Find where the given text appears and provide that cell's center as (x, y) coordinate. 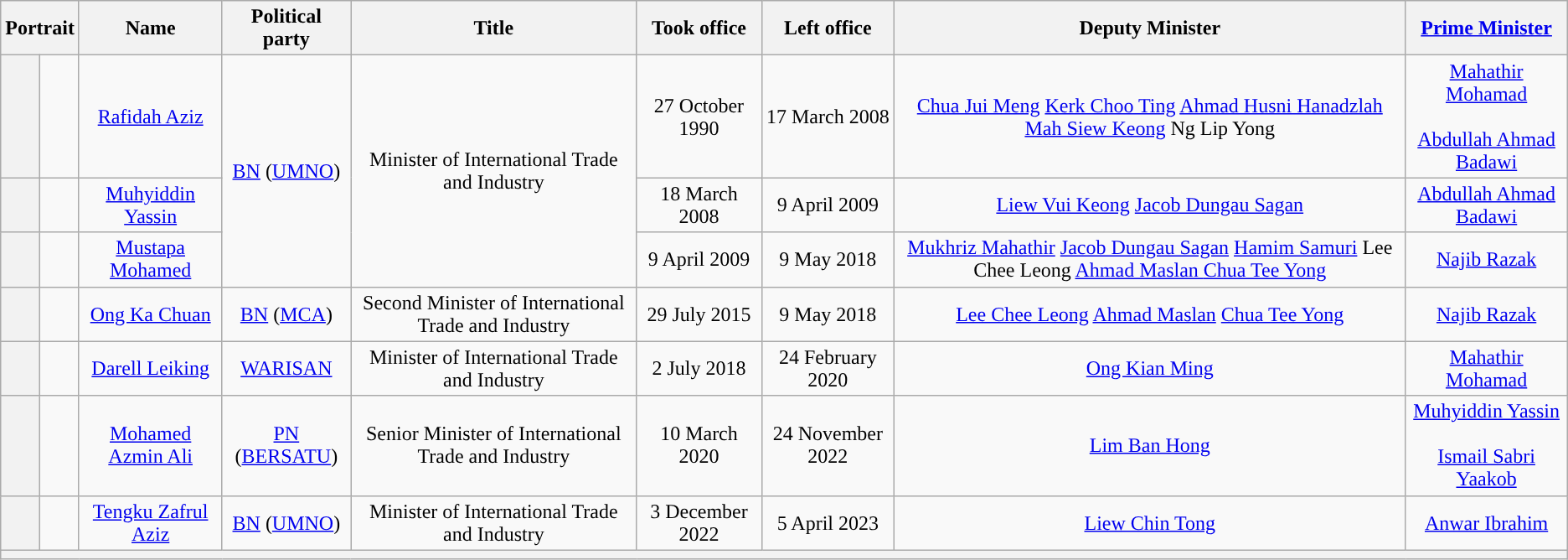
24 November 2022 (828, 446)
Prime Minister (1486, 29)
5 April 2023 (828, 523)
Lee Chee Leong Ahmad Maslan Chua Tee Yong (1150, 314)
Rafidah Aziz (150, 117)
WARISAN (286, 369)
18 March 2008 (699, 205)
Mahathir MohamadAbdullah Ahmad Badawi (1486, 117)
Title (494, 29)
BN (MCA) (286, 314)
Mohamed Azmin Ali (150, 446)
Mahathir Mohamad (1486, 369)
Left office (828, 29)
2 July 2018 (699, 369)
Name (150, 29)
Abdullah Ahmad Badawi (1486, 205)
Mukhriz Mahathir Jacob Dungau Sagan Hamim Samuri Lee Chee Leong Ahmad Maslan Chua Tee Yong (1150, 260)
27 October 1990 (699, 117)
24 February 2020 (828, 369)
Ong Ka Chuan (150, 314)
Chua Jui Meng Kerk Choo Ting Ahmad Husni Hanadzlah Mah Siew Keong Ng Lip Yong (1150, 117)
Muhyiddin Yassin (150, 205)
17 March 2008 (828, 117)
Darell Leiking (150, 369)
29 July 2015 (699, 314)
Portrait (40, 29)
Anwar Ibrahim (1486, 523)
Muhyiddin YassinIsmail Sabri Yaakob (1486, 446)
Second Minister of International Trade and Industry (494, 314)
Political party (286, 29)
Tengku Zafrul Aziz (150, 523)
Liew Chin Tong (1150, 523)
10 March 2020 (699, 446)
Mustapa Mohamed (150, 260)
Took office (699, 29)
3 December 2022 (699, 523)
Deputy Minister (1150, 29)
Liew Vui Keong Jacob Dungau Sagan (1150, 205)
Senior Minister of International Trade and Industry (494, 446)
Ong Kian Ming (1150, 369)
Lim Ban Hong (1150, 446)
PN (BERSATU) (286, 446)
